From the cell containing the given text, extract its center point as (x, y) coordinate. 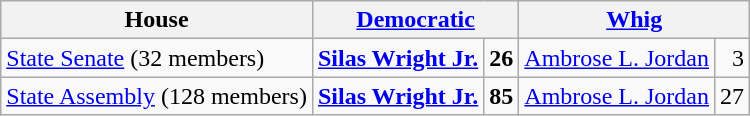
Democratic (415, 20)
State Senate (32 members) (157, 58)
3 (732, 58)
26 (502, 58)
27 (732, 96)
State Assembly (128 members) (157, 96)
85 (502, 96)
House (157, 20)
Whig (634, 20)
